Provide the (x, y) coordinate of the cell's center where the given text is located.  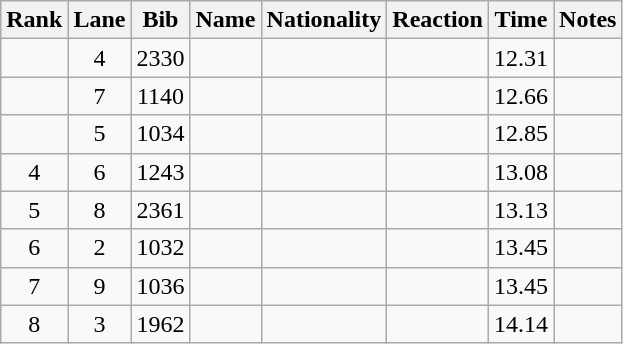
1032 (160, 248)
3 (100, 324)
Name (226, 20)
Notes (588, 20)
12.66 (520, 96)
1034 (160, 134)
1962 (160, 324)
2330 (160, 58)
1036 (160, 286)
12.85 (520, 134)
Reaction (438, 20)
1243 (160, 172)
Lane (100, 20)
13.08 (520, 172)
9 (100, 286)
2361 (160, 210)
Bib (160, 20)
1140 (160, 96)
2 (100, 248)
Nationality (324, 20)
Rank (34, 20)
14.14 (520, 324)
Time (520, 20)
13.13 (520, 210)
12.31 (520, 58)
